Return the [X, Y] coordinate for the center point of the cell that contains the specified text.  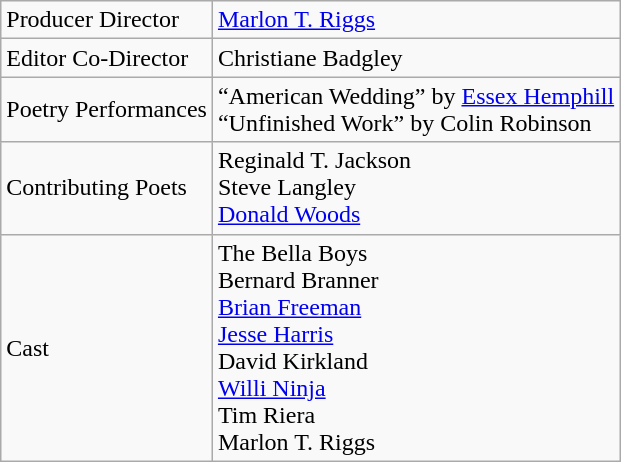
Cast [107, 348]
Contributing Poets [107, 188]
Reginald T. JacksonSteve LangleyDonald Woods [416, 188]
Editor Co-Director [107, 58]
Marlon T. Riggs [416, 20]
Christiane Badgley [416, 58]
“American Wedding” by Essex Hemphill“Unfinished Work” by Colin Robinson [416, 110]
Poetry Performances [107, 110]
The Bella BoysBernard BrannerBrian FreemanJesse HarrisDavid KirklandWilli NinjaTim RieraMarlon T. Riggs [416, 348]
Producer Director [107, 20]
